Pinpoint the cell where the given text exists, returning its [X, Y] midpoint coordinate. 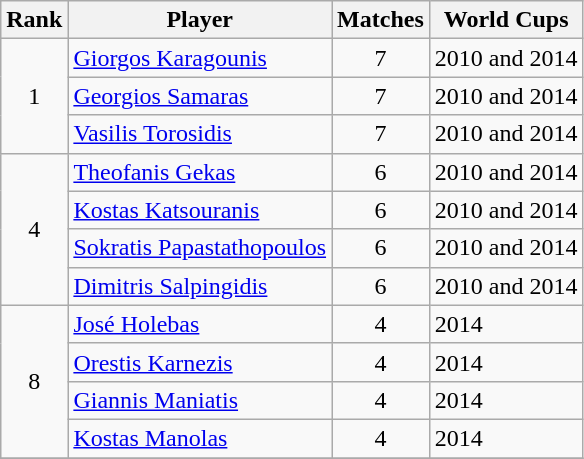
Kostas Manolas [200, 438]
Player [200, 20]
Vasilis Torosidis [200, 134]
Sokratis Papastathopoulos [200, 248]
Georgios Samaras [200, 96]
Giorgos Karagounis [200, 58]
Rank [34, 20]
Giannis Maniatis [200, 400]
Kostas Katsouranis [200, 210]
1 [34, 96]
Theofanis Gekas [200, 172]
World Cups [506, 20]
Matches [381, 20]
José Holebas [200, 324]
Dimitris Salpingidis [200, 286]
Orestis Karnezis [200, 362]
8 [34, 381]
